Identify which cell holds the provided text, then report its (x, y) central coordinate. 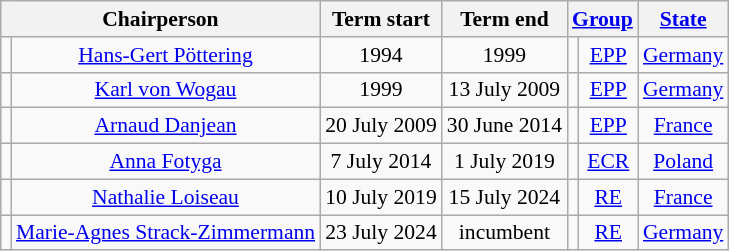
30 June 2014 (504, 126)
Chairperson (160, 19)
Arnaud Danjean (166, 126)
23 July 2024 (381, 233)
Poland (683, 162)
1994 (381, 55)
ECR (608, 162)
Hans-Gert Pöttering (166, 55)
State (683, 19)
Group (602, 19)
Term start (381, 19)
20 July 2009 (381, 126)
Nathalie Loiseau (166, 197)
1 July 2019 (504, 162)
Term end (504, 19)
10 July 2019 (381, 197)
15 July 2024 (504, 197)
Marie-Agnes Strack-Zimmermann (166, 233)
incumbent (504, 233)
7 July 2014 (381, 162)
Anna Fotyga (166, 162)
13 July 2009 (504, 90)
Karl von Wogau (166, 90)
